Return the (X, Y) coordinate for the center point of the cell that contains the specified text.  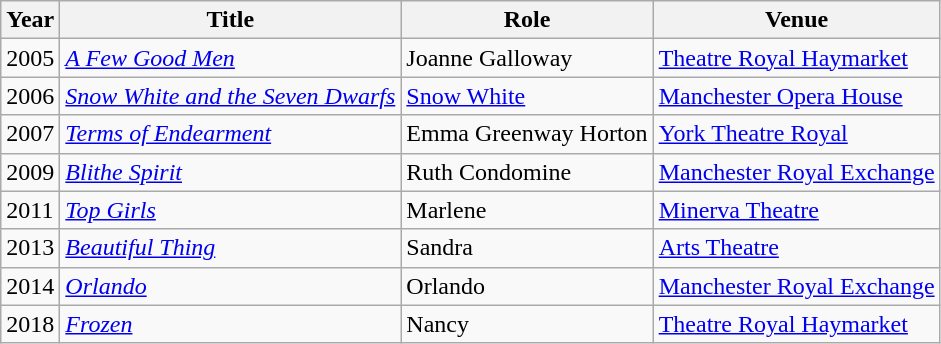
Snow White (527, 96)
Minerva Theatre (796, 210)
2014 (30, 286)
2018 (30, 324)
Emma Greenway Horton (527, 134)
Sandra (527, 248)
2009 (30, 172)
Ruth Condomine (527, 172)
2011 (30, 210)
Marlene (527, 210)
Beautiful Thing (230, 248)
Top Girls (230, 210)
Year (30, 20)
York Theatre Royal (796, 134)
Arts Theatre (796, 248)
Frozen (230, 324)
Nancy (527, 324)
Snow White and the Seven Dwarfs (230, 96)
Manchester Opera House (796, 96)
2007 (30, 134)
Role (527, 20)
2006 (30, 96)
2013 (30, 248)
Blithe Spirit (230, 172)
2005 (30, 58)
A Few Good Men (230, 58)
Venue (796, 20)
Title (230, 20)
Terms of Endearment (230, 134)
Joanne Galloway (527, 58)
